Return (x, y) of the center of cell containing provided text 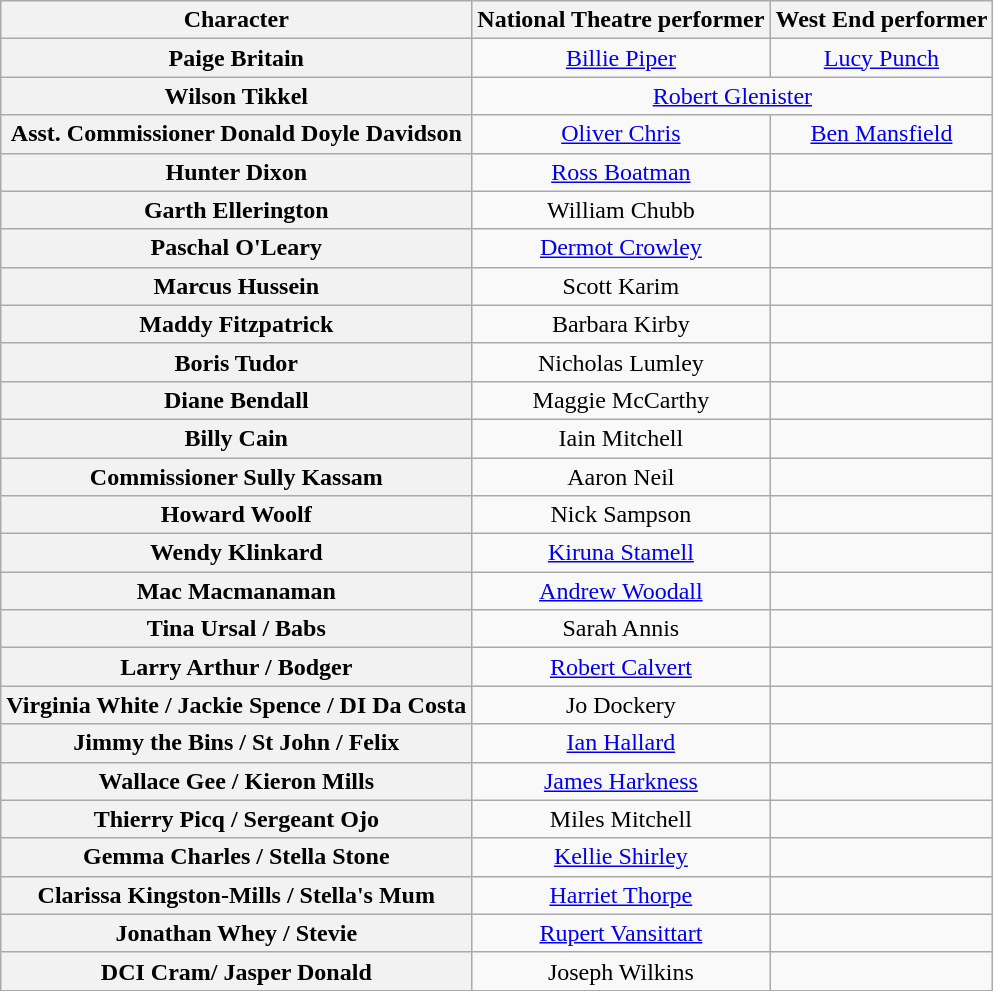
Mac Macmanaman (236, 591)
James Harkness (621, 781)
Boris Tudor (236, 362)
Sarah Annis (621, 629)
Paige Britain (236, 58)
Lucy Punch (882, 58)
Wilson Tikkel (236, 96)
Scott Karim (621, 286)
Hunter Dixon (236, 172)
National Theatre performer (621, 20)
Jo Dockery (621, 705)
Ian Hallard (621, 743)
Aaron Neil (621, 477)
Howard Woolf (236, 515)
Kellie Shirley (621, 857)
Harriet Thorpe (621, 895)
Miles Mitchell (621, 819)
Paschal O'Leary (236, 248)
William Chubb (621, 210)
Asst. Commissioner Donald Doyle Davidson (236, 134)
Iain Mitchell (621, 438)
DCI Cram/ Jasper Donald (236, 971)
Commissioner Sully Kassam (236, 477)
Maddy Fitzpatrick (236, 324)
Andrew Woodall (621, 591)
Gemma Charles / Stella Stone (236, 857)
Nick Sampson (621, 515)
Robert Glenister (732, 96)
Larry Arthur / Bodger (236, 667)
Dermot Crowley (621, 248)
West End performer (882, 20)
Joseph Wilkins (621, 971)
Diane Bendall (236, 400)
Wallace Gee / Kieron Mills (236, 781)
Maggie McCarthy (621, 400)
Jonathan Whey / Stevie (236, 933)
Jimmy the Bins / St John / Felix (236, 743)
Wendy Klinkard (236, 553)
Tina Ursal / Babs (236, 629)
Billy Cain (236, 438)
Oliver Chris (621, 134)
Rupert Vansittart (621, 933)
Kiruna Stamell (621, 553)
Billie Piper (621, 58)
Nicholas Lumley (621, 362)
Character (236, 20)
Ross Boatman (621, 172)
Ben Mansfield (882, 134)
Virginia White / Jackie Spence / DI Da Costa (236, 705)
Clarissa Kingston-Mills / Stella's Mum (236, 895)
Marcus Hussein (236, 286)
Barbara Kirby (621, 324)
Thierry Picq / Sergeant Ojo (236, 819)
Garth Ellerington (236, 210)
Robert Calvert (621, 667)
